Identify which cell holds the provided text, then report its [x, y] central coordinate. 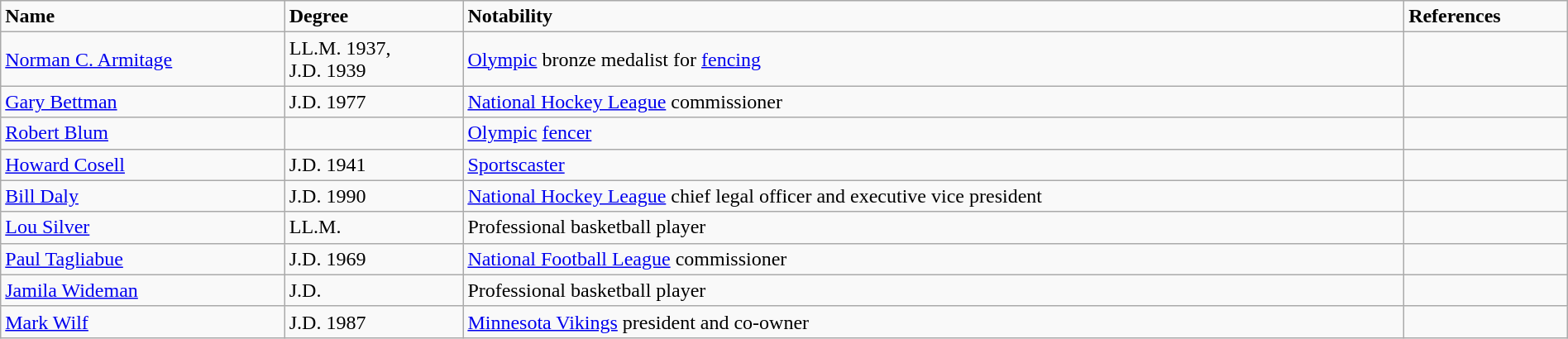
Olympic bronze medalist for fencing [934, 60]
Olympic fencer [934, 133]
Name [142, 17]
J.D. [374, 290]
Sportscaster [934, 165]
J.D. 1987 [374, 322]
LL.M. [374, 227]
J.D. 1990 [374, 196]
Bill Daly [142, 196]
Paul Tagliabue [142, 259]
Norman C. Armitage [142, 60]
Howard Cosell [142, 165]
J.D. 1977 [374, 102]
J.D. 1941 [374, 165]
References [1486, 17]
J.D. 1969 [374, 259]
Degree [374, 17]
National Football League commissioner [934, 259]
Mark Wilf [142, 322]
National Hockey League commissioner [934, 102]
Jamila Wideman [142, 290]
National Hockey League chief legal officer and executive vice president [934, 196]
Robert Blum [142, 133]
LL.M. 1937,J.D. 1939 [374, 60]
Minnesota Vikings president and co-owner [934, 322]
Notability [934, 17]
Lou Silver [142, 227]
Gary Bettman [142, 102]
